Return (X, Y) of the center of cell containing provided text 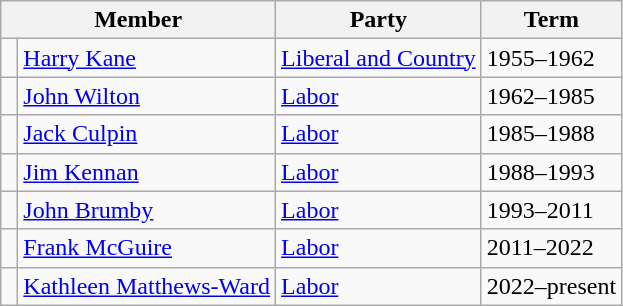
Frank McGuire (147, 248)
Liberal and Country (379, 58)
Harry Kane (147, 58)
1962–1985 (551, 96)
1985–1988 (551, 134)
John Wilton (147, 96)
1955–1962 (551, 58)
Jack Culpin (147, 134)
Party (379, 20)
Member (138, 20)
2011–2022 (551, 248)
Kathleen Matthews-Ward (147, 286)
2022–present (551, 286)
Jim Kennan (147, 172)
Term (551, 20)
1988–1993 (551, 172)
1993–2011 (551, 210)
John Brumby (147, 210)
